From the cell containing the given text, extract its center point as [x, y] coordinate. 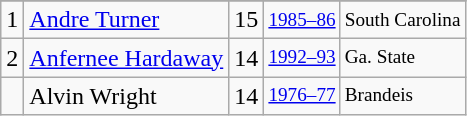
Brandeis [402, 96]
15 [246, 20]
Andre Turner [126, 20]
1992–93 [302, 58]
1985–86 [302, 20]
Alvin Wright [126, 96]
Anfernee Hardaway [126, 58]
1976–77 [302, 96]
1 [12, 20]
South Carolina [402, 20]
2 [12, 58]
Ga. State [402, 58]
